Return (x, y) of the center of cell containing provided text 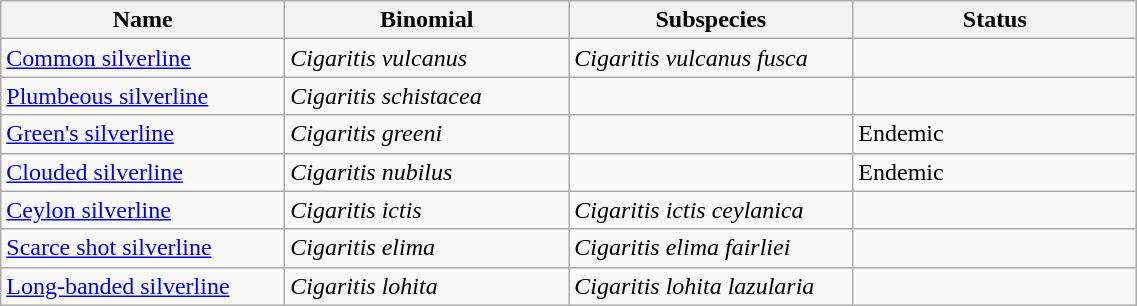
Green's silverline (143, 134)
Cigaritis ictis (427, 210)
Cigaritis ictis ceylanica (711, 210)
Cigaritis schistacea (427, 96)
Clouded silverline (143, 172)
Common silverline (143, 58)
Binomial (427, 20)
Subspecies (711, 20)
Cigaritis lohita (427, 286)
Ceylon silverline (143, 210)
Cigaritis vulcanus fusca (711, 58)
Scarce shot silverline (143, 248)
Status (995, 20)
Cigaritis nubilus (427, 172)
Cigaritis greeni (427, 134)
Cigaritis vulcanus (427, 58)
Cigaritis elima fairliei (711, 248)
Cigaritis elima (427, 248)
Name (143, 20)
Plumbeous silverline (143, 96)
Cigaritis lohita lazularia (711, 286)
Long-banded silverline (143, 286)
